Return [x, y] of the center of cell containing provided text 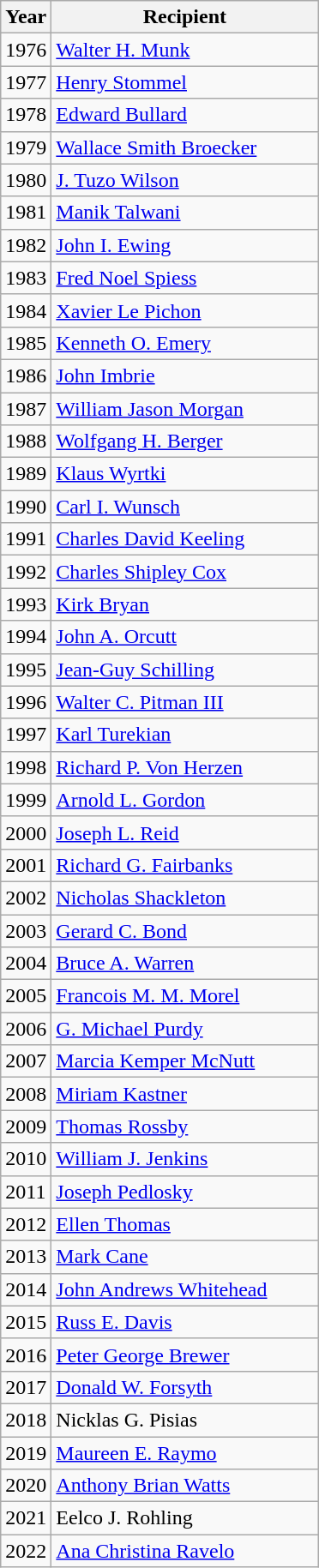
2018 [26, 1420]
Nicholas Shackleton [185, 898]
2007 [26, 1061]
1983 [26, 278]
Thomas Rossby [185, 1126]
Joseph Pedlosky [185, 1192]
1978 [26, 115]
1986 [26, 375]
Eelco J. Rohling [185, 1518]
Maureen E. Raymo [185, 1453]
1992 [26, 572]
2022 [26, 1551]
2009 [26, 1126]
2008 [26, 1094]
1980 [26, 180]
2002 [26, 898]
Mark Cane [185, 1257]
Bruce A. Warren [185, 964]
1982 [26, 245]
2004 [26, 964]
2013 [26, 1257]
2005 [26, 996]
1990 [26, 507]
Charles Shipley Cox [185, 572]
2015 [26, 1322]
Charles David Keeling [185, 539]
John A. Orcutt [185, 637]
Henry Stommel [185, 82]
2016 [26, 1355]
Peter George Brewer [185, 1355]
Miriam Kastner [185, 1094]
J. Tuzo Wilson [185, 180]
Walter C. Pitman III [185, 702]
Nicklas G. Pisias [185, 1420]
Francois M. M. Morel [185, 996]
1994 [26, 637]
John I. Ewing [185, 245]
Fred Noel Spiess [185, 278]
1989 [26, 474]
2012 [26, 1224]
Richard P. Von Herzen [185, 767]
John Imbrie [185, 375]
2020 [26, 1486]
Wallace Smith Broecker [185, 147]
2010 [26, 1159]
Ana Christina Ravelo [185, 1551]
2017 [26, 1387]
2021 [26, 1518]
2011 [26, 1192]
Anthony Brian Watts [185, 1486]
Gerard C. Bond [185, 930]
Walter H. Munk [185, 50]
Edward Bullard [185, 115]
1979 [26, 147]
1987 [26, 409]
Kenneth O. Emery [185, 343]
Ellen Thomas [185, 1224]
2014 [26, 1289]
1997 [26, 735]
Richard G. Fairbanks [185, 865]
Manik Talwani [185, 213]
1988 [26, 442]
1995 [26, 670]
Joseph L. Reid [185, 832]
2006 [26, 1029]
Year [26, 17]
Arnold L. Gordon [185, 800]
G. Michael Purdy [185, 1029]
Xavier Le Pichon [185, 310]
Recipient [185, 17]
1981 [26, 213]
1976 [26, 50]
1977 [26, 82]
Russ E. Davis [185, 1322]
Donald W. Forsyth [185, 1387]
1998 [26, 767]
1985 [26, 343]
William Jason Morgan [185, 409]
1999 [26, 800]
Klaus Wyrtki [185, 474]
1991 [26, 539]
William J. Jenkins [185, 1159]
1993 [26, 604]
2001 [26, 865]
Wolfgang H. Berger [185, 442]
1984 [26, 310]
Kirk Bryan [185, 604]
2019 [26, 1453]
2000 [26, 832]
2003 [26, 930]
Karl Turekian [185, 735]
Marcia Kemper McNutt [185, 1061]
Carl I. Wunsch [185, 507]
1996 [26, 702]
Jean-Guy Schilling [185, 670]
John Andrews Whitehead [185, 1289]
